Provide the [x, y] coordinate of the cell's center where the given text is located.  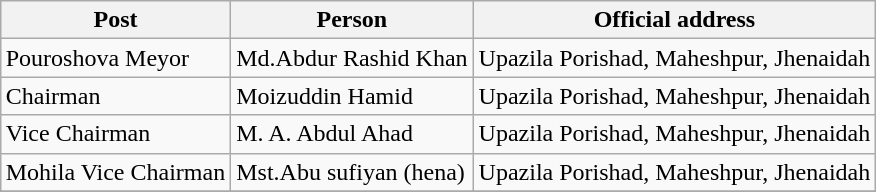
Chairman [115, 96]
Post [115, 20]
Moizuddin Hamid [352, 96]
Md.Abdur Rashid Khan [352, 58]
Mohila Vice Chairman [115, 172]
Vice Chairman [115, 134]
Pouroshova Meyor [115, 58]
Mst.Abu sufiyan (hena) [352, 172]
Official address [674, 20]
Person [352, 20]
M. A. Abdul Ahad [352, 134]
